From the cell containing the given text, extract its center point as (X, Y) coordinate. 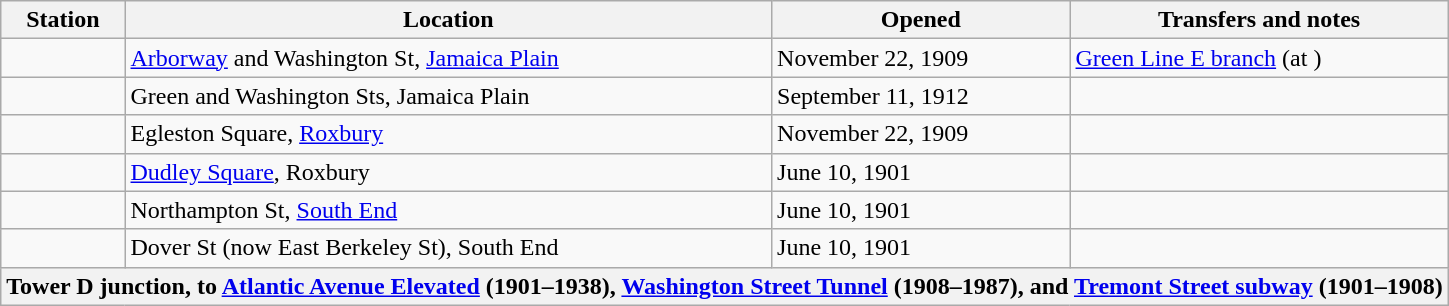
Station (63, 20)
Dudley Square, Roxbury (448, 172)
Green Line E branch (at ) (1259, 58)
Dover St (now East Berkeley St), South End (448, 248)
Transfers and notes (1259, 20)
Location (448, 20)
Northampton St, South End (448, 210)
Arborway and Washington St, Jamaica Plain (448, 58)
Green and Washington Sts, Jamaica Plain (448, 96)
Egleston Square, Roxbury (448, 134)
Opened (921, 20)
September 11, 1912 (921, 96)
Tower D junction, to Atlantic Avenue Elevated (1901–1938), Washington Street Tunnel (1908–1987), and Tremont Street subway (1901–1908) (724, 286)
